Search for the cell housing the specified text and yield its (x, y) center coordinate. 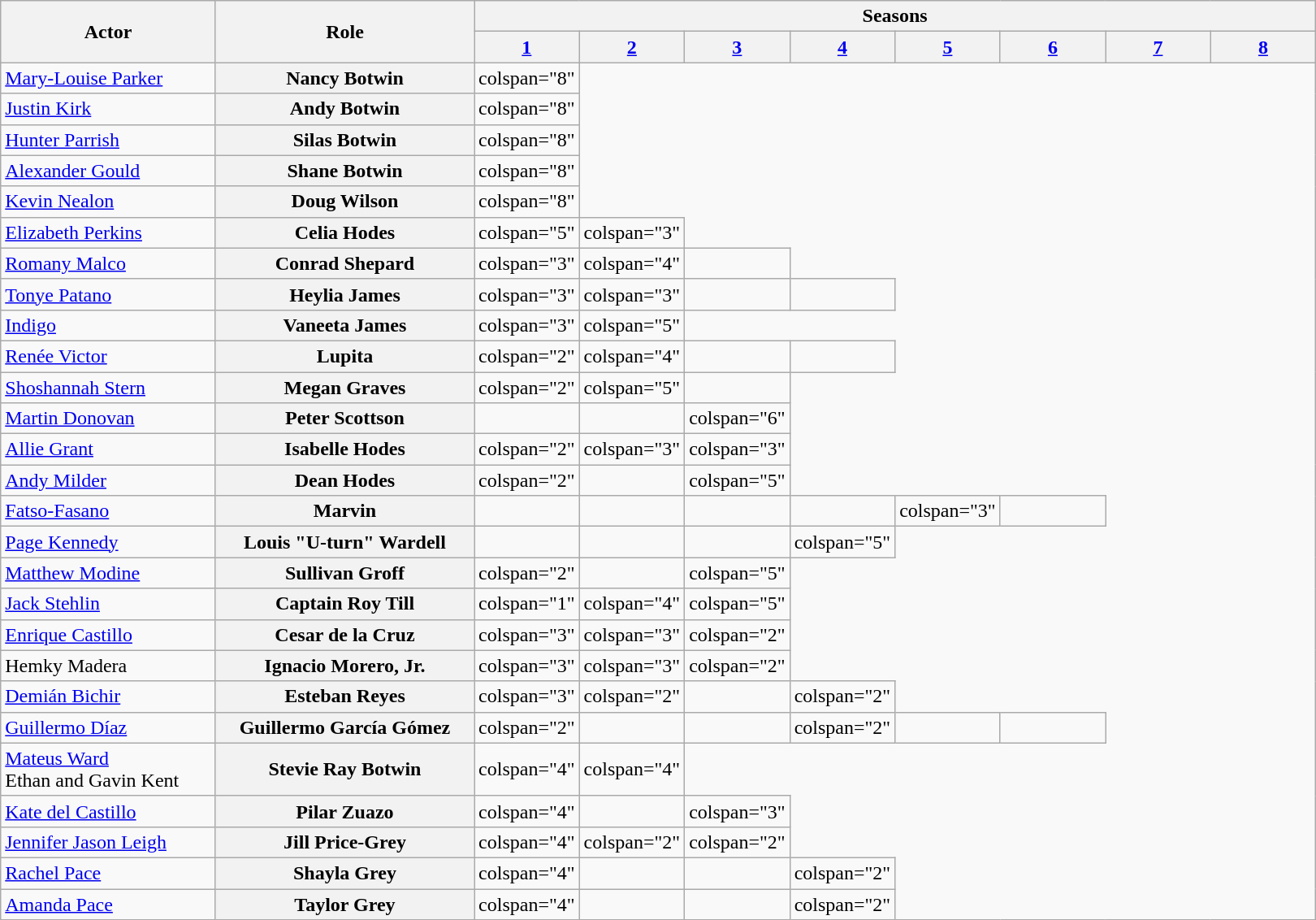
Lupita (344, 356)
Silas Botwin (344, 140)
Justin Kirk (109, 109)
Kate del Castillo (109, 811)
3 (738, 47)
Kevin Nealon (109, 202)
Stevie Ray Botwin (344, 769)
Conrad Shepard (344, 263)
Actor (109, 32)
Jennifer Jason Leigh (109, 842)
Role (344, 32)
Martin Donovan (109, 419)
5 (948, 47)
Esteban Reyes (344, 697)
Guillermo García Gómez (344, 727)
Peter Scottson (344, 419)
Page Kennedy (109, 542)
2 (632, 47)
Isabelle Hodes (344, 449)
1 (527, 47)
Alexander Gould (109, 171)
Guillermo Díaz (109, 727)
Captain Roy Till (344, 604)
Pilar Zuazo (344, 811)
Hemky Madera (109, 666)
Rachel Pace (109, 873)
Ignacio Morero, Jr. (344, 666)
Louis "U-turn" Wardell (344, 542)
Fatso-Fasano (109, 511)
Indigo (109, 325)
Jack Stehlin (109, 604)
Seasons (895, 16)
Heylia James (344, 294)
Dean Hodes (344, 480)
Taylor Grey (344, 905)
Mary-Louise Parker (109, 78)
Enrique Castillo (109, 635)
7 (1158, 47)
Shane Botwin (344, 171)
Elizabeth Perkins (109, 232)
Shoshannah Stern (109, 388)
Celia Hodes (344, 232)
Jill Price-Grey (344, 842)
6 (1053, 47)
Andy Botwin (344, 109)
Hunter Parrish (109, 140)
Mateus WardEthan and Gavin Kent (109, 769)
Doug Wilson (344, 202)
Nancy Botwin (344, 78)
4 (842, 47)
Andy Milder (109, 480)
colspan="6" (738, 419)
Renée Victor (109, 356)
Tonye Patano (109, 294)
colspan="1" (527, 604)
Marvin (344, 511)
Cesar de la Cruz (344, 635)
Romany Malco (109, 263)
Demián Bichir (109, 697)
Megan Graves (344, 388)
Allie Grant (109, 449)
Matthew Modine (109, 573)
Amanda Pace (109, 905)
Vaneeta James (344, 325)
Shayla Grey (344, 873)
Sullivan Groff (344, 573)
8 (1263, 47)
